Determine the [x, y] coordinate at the center of the cell enclosing the given text.  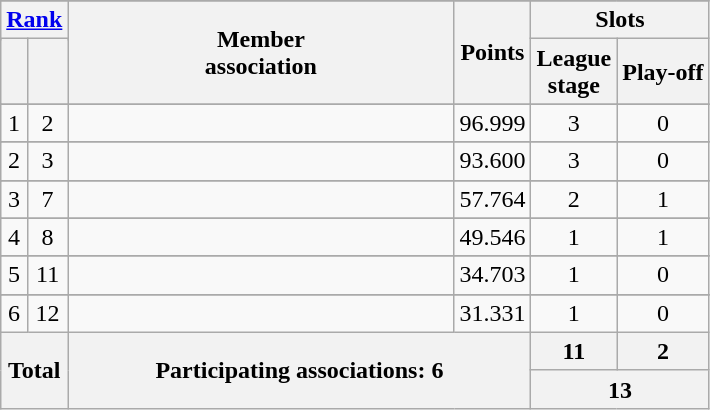
12 [47, 313]
49.546 [492, 237]
Participating associations: 6 [300, 370]
5 [14, 275]
Rank [34, 20]
13 [620, 389]
Play-off [663, 72]
93.600 [492, 161]
96.999 [492, 123]
8 [47, 237]
Memberassociation [261, 52]
57.764 [492, 199]
Total [34, 370]
6 [14, 313]
Points [492, 52]
31.331 [492, 313]
Slots [620, 20]
34.703 [492, 275]
7 [47, 199]
4 [14, 237]
Leaguestage [574, 72]
